Detect which cell encompasses the target text, then output its [x, y] center coordinate. 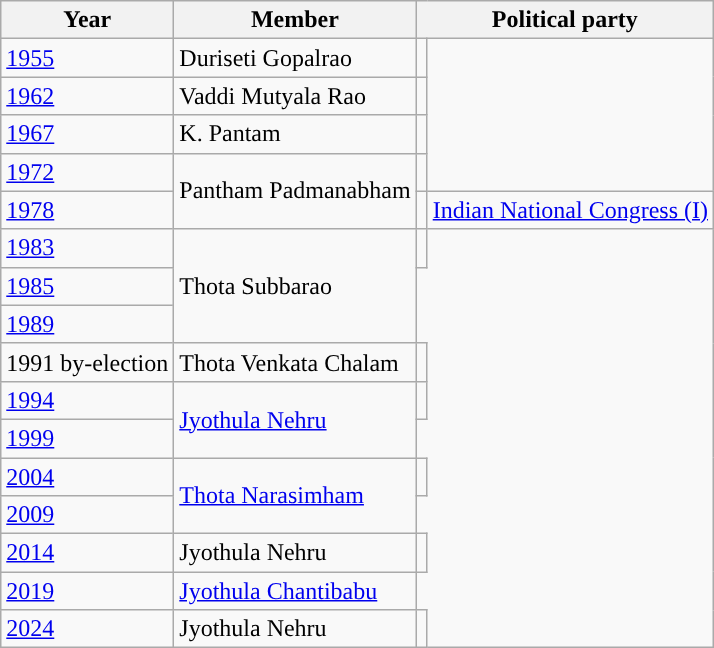
1967 [88, 134]
Year [88, 20]
2009 [88, 515]
Thota Narasimham [295, 496]
1989 [88, 324]
Vaddi Mutyala Rao [295, 96]
1985 [88, 286]
Member [295, 20]
1994 [88, 400]
Political party [564, 20]
2004 [88, 477]
Jyothula Chantibabu [295, 591]
1999 [88, 438]
Thota Venkata Chalam [295, 362]
1972 [88, 172]
2024 [88, 629]
K. Pantam [295, 134]
2014 [88, 553]
1955 [88, 58]
1962 [88, 96]
Duriseti Gopalrao [295, 58]
Thota Subbarao [295, 286]
1983 [88, 248]
Pantham Padmanabham [295, 191]
2019 [88, 591]
Indian National Congress (I) [570, 210]
1991 by-election [88, 362]
1978 [88, 210]
